For the text-containing cell, return its midpoint in [X, Y] coordinate format. 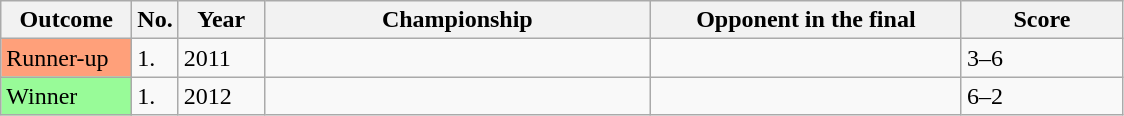
Opponent in the final [806, 20]
6–2 [1042, 96]
Year [221, 20]
Runner-up [66, 58]
3–6 [1042, 58]
2012 [221, 96]
Championship [457, 20]
Outcome [66, 20]
Score [1042, 20]
No. [155, 20]
2011 [221, 58]
Winner [66, 96]
